Capture the cell that displays the provided text and extract its [X, Y] central coordinate. 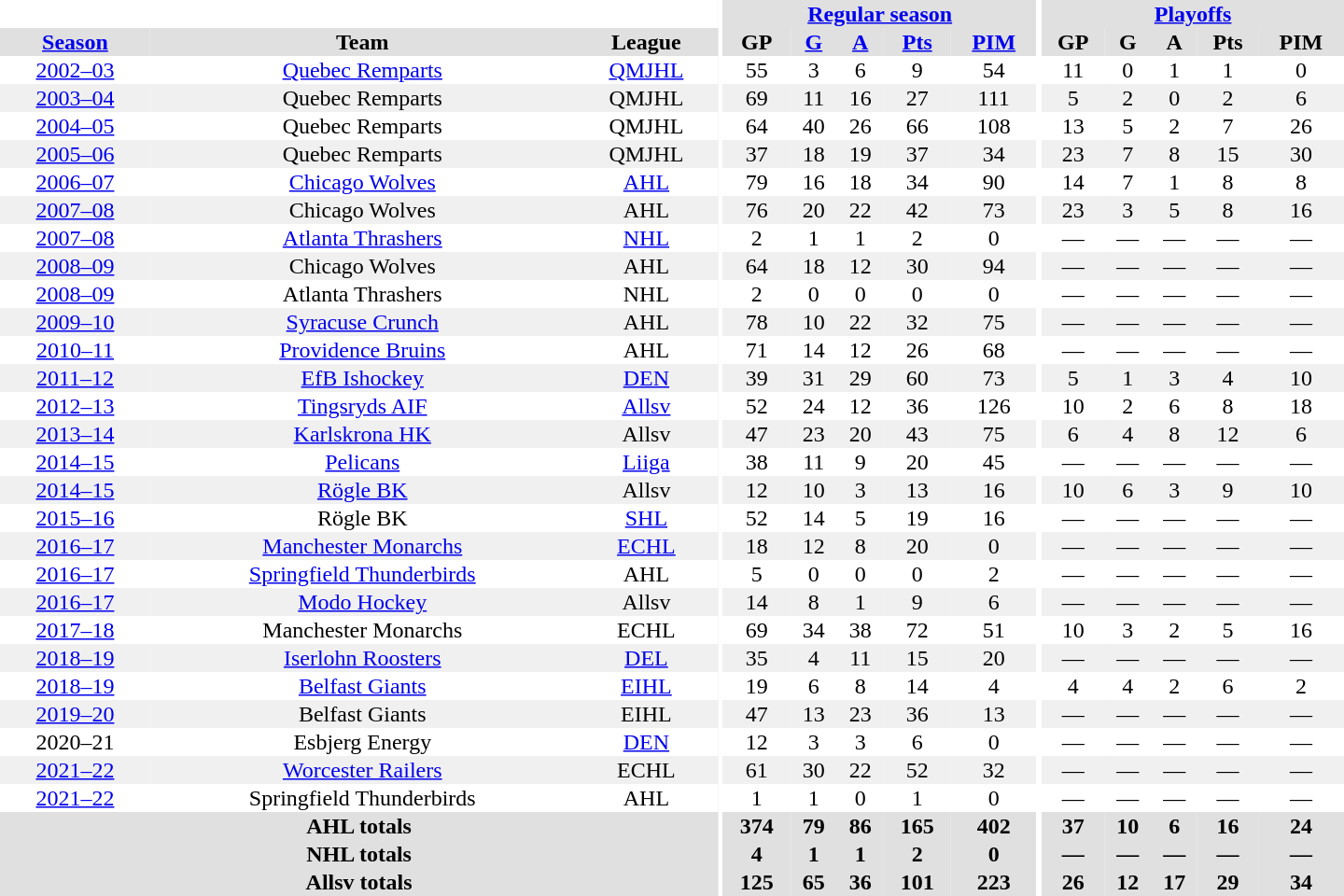
60 [917, 378]
Esbjerg Energy [362, 742]
111 [994, 98]
2005–06 [75, 154]
223 [994, 882]
Pelicans [362, 462]
402 [994, 826]
2010–11 [75, 350]
72 [917, 630]
Season [75, 42]
76 [757, 210]
126 [994, 406]
35 [757, 658]
45 [994, 462]
165 [917, 826]
Iserlohn Roosters [362, 658]
EfB Ishockey [362, 378]
54 [994, 70]
2004–05 [75, 126]
2020–21 [75, 742]
2017–18 [75, 630]
AHL totals [358, 826]
66 [917, 126]
90 [994, 182]
17 [1174, 882]
94 [994, 266]
71 [757, 350]
2003–04 [75, 98]
51 [994, 630]
Providence Bruins [362, 350]
86 [861, 826]
Tingsryds AIF [362, 406]
374 [757, 826]
78 [757, 322]
2002–03 [75, 70]
125 [757, 882]
65 [814, 882]
61 [757, 770]
Liiga [647, 462]
2012–13 [75, 406]
Regular season [880, 14]
Worcester Railers [362, 770]
DEL [647, 658]
SHL [647, 518]
42 [917, 210]
101 [917, 882]
League [647, 42]
2015–16 [75, 518]
2011–12 [75, 378]
Allsv totals [358, 882]
2013–14 [75, 434]
43 [917, 434]
68 [994, 350]
NHL totals [358, 854]
2019–20 [75, 714]
31 [814, 378]
2009–10 [75, 322]
27 [917, 98]
Karlskrona HK [362, 434]
Syracuse Crunch [362, 322]
108 [994, 126]
2006–07 [75, 182]
39 [757, 378]
40 [814, 126]
Team [362, 42]
55 [757, 70]
Playoffs [1193, 14]
Modo Hockey [362, 602]
